Pinpoint the cell where the given text exists, returning its [x, y] midpoint coordinate. 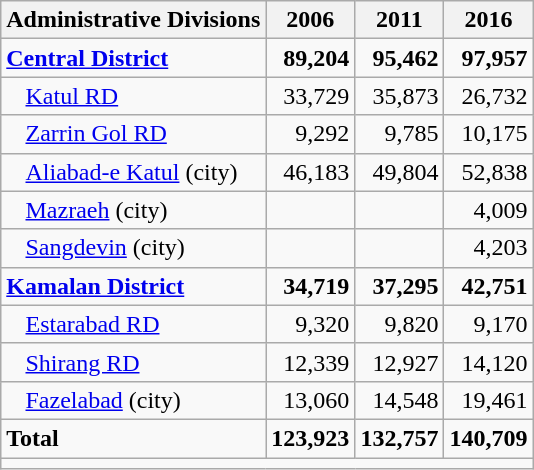
2011 [400, 20]
Katul RD [134, 96]
Shirang RD [134, 362]
14,120 [488, 362]
4,009 [488, 210]
13,060 [310, 400]
10,175 [488, 134]
97,957 [488, 58]
9,785 [400, 134]
Total [134, 438]
9,820 [400, 324]
Central District [134, 58]
26,732 [488, 96]
9,320 [310, 324]
Aliabad-e Katul (city) [134, 172]
12,339 [310, 362]
33,729 [310, 96]
Mazraeh (city) [134, 210]
46,183 [310, 172]
Fazelabad (city) [134, 400]
140,709 [488, 438]
Administrative Divisions [134, 20]
Kamalan District [134, 286]
2006 [310, 20]
49,804 [400, 172]
9,170 [488, 324]
123,923 [310, 438]
89,204 [310, 58]
95,462 [400, 58]
14,548 [400, 400]
Sangdevin (city) [134, 248]
42,751 [488, 286]
19,461 [488, 400]
Zarrin Gol RD [134, 134]
4,203 [488, 248]
9,292 [310, 134]
132,757 [400, 438]
12,927 [400, 362]
35,873 [400, 96]
Estarabad RD [134, 324]
34,719 [310, 286]
2016 [488, 20]
52,838 [488, 172]
37,295 [400, 286]
